Scan for the cell matching the given text and deliver its [x, y] coordinate at center. 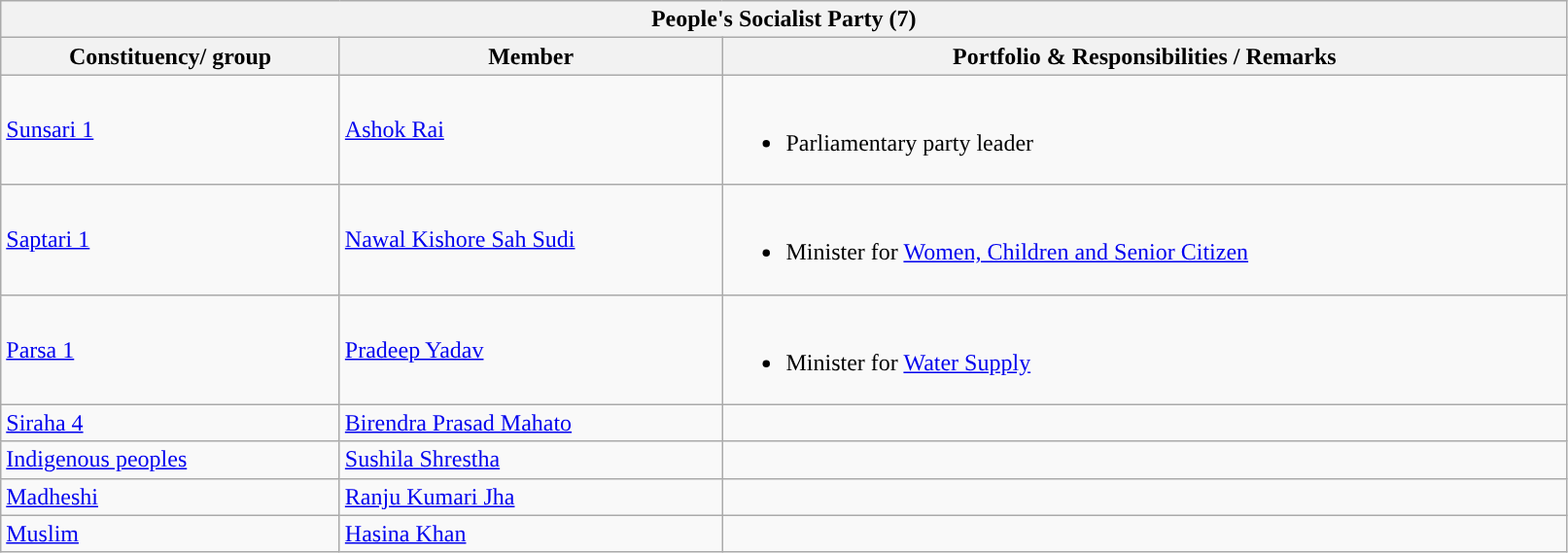
Constituency/ group [171, 56]
People's Socialist Party (7) [784, 19]
Nawal Kishore Sah Sudi [531, 239]
Sushila Shrestha [531, 460]
Member [531, 56]
Parliamentary party leader [1145, 130]
Indigenous peoples [171, 460]
Portfolio & Responsibilities / Remarks [1145, 56]
Madheshi [171, 497]
Siraha 4 [171, 423]
Pradeep Yadav [531, 350]
Saptari 1 [171, 239]
Minister for Women, Children and Senior Citizen [1145, 239]
Minister for Water Supply [1145, 350]
Birendra Prasad Mahato [531, 423]
Ashok Rai [531, 130]
Sunsari 1 [171, 130]
Hasina Khan [531, 534]
Muslim [171, 534]
Parsa 1 [171, 350]
Ranju Kumari Jha [531, 497]
